Capture the cell that displays the provided text and extract its (X, Y) central coordinate. 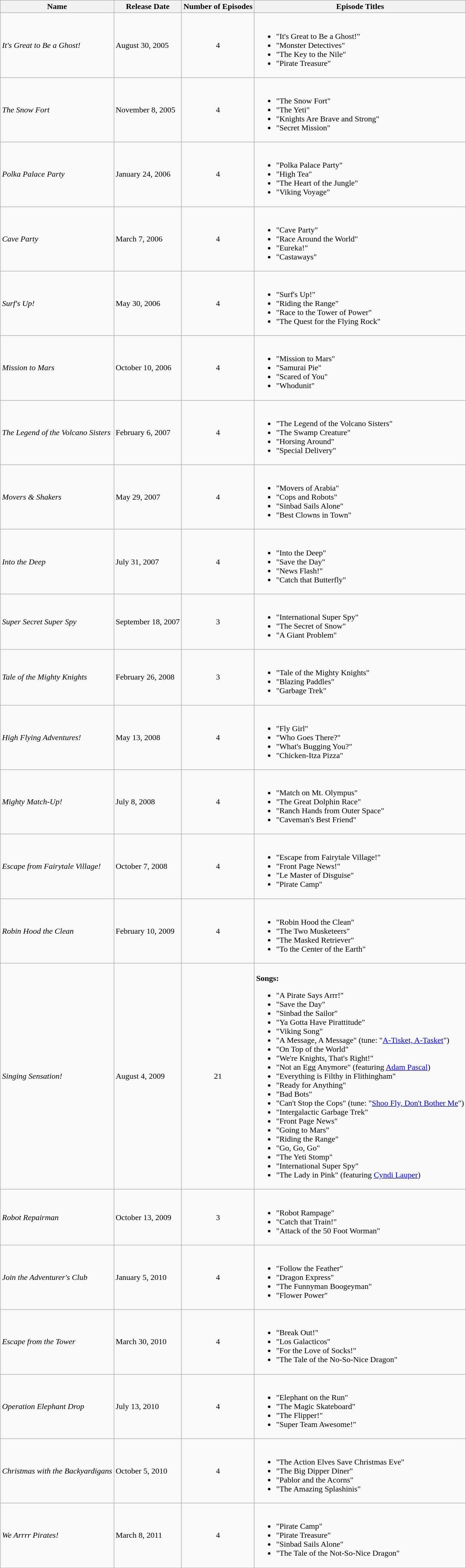
"Escape from Fairytale Village!""Front Page News!""Le Master of Disguise""Pirate Camp" (360, 866)
"Match on Mt. Olympus""The Great Dolphin Race""Ranch Hands from Outer Space""Caveman's Best Friend" (360, 802)
"The Action Elves Save Christmas Eve""The Big Dipper Diner""Pablor and the Acorns""The Amazing Splashinis" (360, 1471)
It's Great to Be a Ghost! (57, 45)
Robin Hood the Clean (57, 931)
"Cave Party""Race Around the World""Eureka!""Castaways" (360, 239)
"Break Out!""Los Galacticos""For the Love of Socks!""The Tale of the No-So-Nice Dragon" (360, 1342)
Movers & Shakers (57, 497)
Escape from the Tower (57, 1342)
October 10, 2006 (148, 368)
"International Super Spy""The Secret of Snow""A Giant Problem" (360, 621)
"It's Great to Be a Ghost!""Monster Detectives""The Key to the Nile""Pirate Treasure" (360, 45)
March 30, 2010 (148, 1342)
The Snow Fort (57, 110)
Singing Sensation! (57, 1076)
October 5, 2010 (148, 1471)
Escape from Fairytale Village! (57, 866)
Surf's Up! (57, 303)
May 13, 2008 (148, 737)
October 7, 2008 (148, 866)
Episode Titles (360, 7)
July 8, 2008 (148, 802)
Number of Episodes (218, 7)
"Follow the Feather""Dragon Express""The Funnyman Boogeyman""Flower Power" (360, 1277)
The Legend of the Volcano Sisters (57, 432)
November 8, 2005 (148, 110)
August 4, 2009 (148, 1076)
March 8, 2011 (148, 1535)
March 7, 2006 (148, 239)
Mighty Match-Up! (57, 802)
May 30, 2006 (148, 303)
Release Date (148, 7)
"Polka Palace Party""High Tea""The Heart of the Jungle""Viking Voyage" (360, 174)
We Arrrr Pirates! (57, 1535)
May 29, 2007 (148, 497)
January 24, 2006 (148, 174)
Christmas with the Backyardigans (57, 1471)
"Pirate Camp""Pirate Treasure""Sinbad Sails Alone""The Tale of the Not-So-Nice Dragon" (360, 1535)
"Tale of the Mighty Knights""Blazing Paddles""Garbage Trek" (360, 677)
Tale of the Mighty Knights (57, 677)
Polka Palace Party (57, 174)
July 31, 2007 (148, 561)
Operation Elephant Drop (57, 1406)
"The Legend of the Volcano Sisters""The Swamp Creature""Horsing Around""Special Delivery" (360, 432)
"Robot Rampage""Catch that Train!""Attack of the 50 Foot Worman" (360, 1217)
"Elephant on the Run""The Magic Skateboard""The Flipper!""Super Team Awesome!" (360, 1406)
"Mission to Mars""Samurai Pie""Scared of You""Whodunit" (360, 368)
August 30, 2005 (148, 45)
"Into the Deep""Save the Day""News Flash!""Catch that Butterfly" (360, 561)
January 5, 2010 (148, 1277)
Robot Repairman (57, 1217)
September 18, 2007 (148, 621)
Super Secret Super Spy (57, 621)
February 6, 2007 (148, 432)
Mission to Mars (57, 368)
Cave Party (57, 239)
21 (218, 1076)
Into the Deep (57, 561)
Name (57, 7)
February 26, 2008 (148, 677)
"Movers of Arabia""Cops and Robots""Sinbad Sails Alone""Best Clowns in Town" (360, 497)
October 13, 2009 (148, 1217)
July 13, 2010 (148, 1406)
"The Snow Fort""The Yeti""Knights Are Brave and Strong""Secret Mission" (360, 110)
"Robin Hood the Clean""The Two Musketeers""The Masked Retriever""To the Center of the Earth" (360, 931)
High Flying Adventures! (57, 737)
Join the Adventurer's Club (57, 1277)
February 10, 2009 (148, 931)
"Surf's Up!""Riding the Range""Race to the Tower of Power""The Quest for the Flying Rock" (360, 303)
"Fly Girl""Who Goes There?""What's Bugging You?""Chicken-Itza Pizza" (360, 737)
